Return [x, y] of the center of cell containing provided text 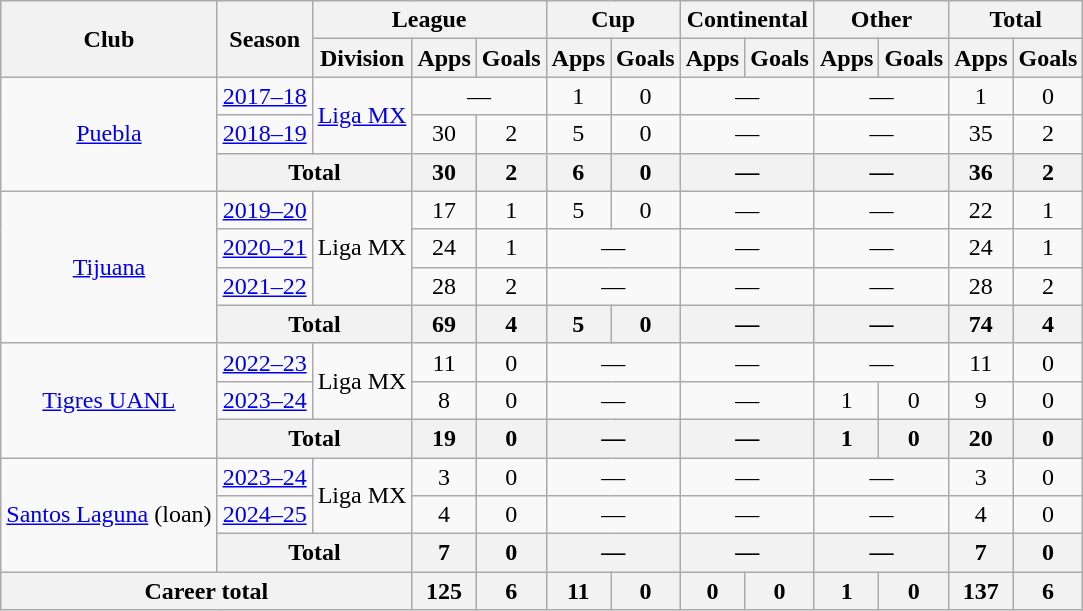
Club [109, 39]
Other [881, 20]
2020–21 [264, 248]
Career total [206, 591]
League [429, 20]
Continental [747, 20]
2018–19 [264, 134]
2019–20 [264, 210]
9 [981, 400]
19 [444, 438]
Season [264, 39]
2021–22 [264, 286]
125 [444, 591]
Division [362, 58]
2024–25 [264, 515]
20 [981, 438]
Cup [613, 20]
69 [444, 324]
74 [981, 324]
2022–23 [264, 362]
22 [981, 210]
17 [444, 210]
Puebla [109, 134]
35 [981, 134]
2017–18 [264, 96]
Tigres UANL [109, 400]
Tijuana [109, 267]
8 [444, 400]
137 [981, 591]
Santos Laguna (loan) [109, 515]
36 [981, 172]
